Detect which cell encompasses the target text, then output its (x, y) center coordinate. 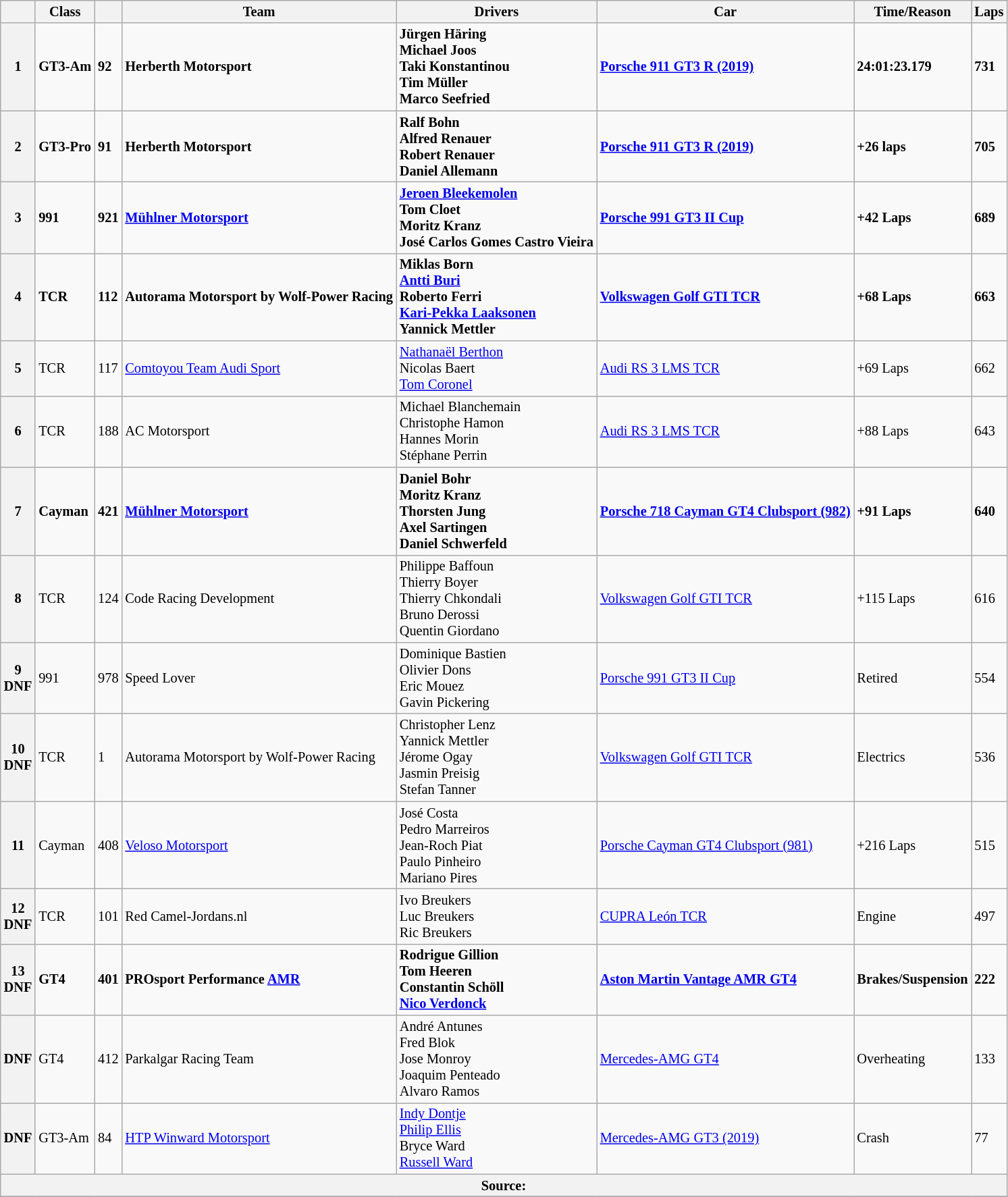
AC Motorsport (259, 431)
9DNF (18, 678)
11 (18, 845)
Drivers (497, 11)
Aston Martin Vantage AMR GT4 (725, 980)
101 (108, 916)
705 (988, 147)
Electrics (913, 757)
+68 Laps (913, 297)
731 (988, 67)
+115 Laps (913, 599)
222 (988, 980)
2 (18, 147)
André Antunes Fred Blok Jose Monroy Joaquim Penteado Alvaro Ramos (497, 1059)
Overheating (913, 1059)
José Costa Pedro Marreiros Jean-Roch Piat Paulo Pinheiro Mariano Pires (497, 845)
Dominique Bastien Olivier Dons Eric Mouez Gavin Pickering (497, 678)
+69 Laps (913, 369)
77 (988, 1138)
13DNF (18, 980)
978 (108, 678)
+88 Laps (913, 431)
133 (988, 1059)
Class (65, 11)
Indy Dontje Philip Ellis Bryce Ward Russell Ward (497, 1138)
515 (988, 845)
Mercedes-AMG GT4 (725, 1059)
Porsche 718 Cayman GT4 Clubsport (982) (725, 511)
117 (108, 369)
Comtoyou Team Audi Sport (259, 369)
Veloso Motorsport (259, 845)
Daniel Bohr Moritz Kranz Thorsten Jung Axel Sartingen Daniel Schwerfeld (497, 511)
Christopher Lenz Yannick Mettler Jérome Ogay Jasmin Preisig Stefan Tanner (497, 757)
616 (988, 599)
Crash (913, 1138)
412 (108, 1059)
124 (108, 599)
Retired (913, 678)
Philippe Baffoun Thierry Boyer Thierry Chkondali Bruno Derossi Quentin Giordano (497, 599)
7 (18, 511)
Jürgen Häring Michael Joos Taki Konstantinou Tim Müller Marco Seefried (497, 67)
+26 laps (913, 147)
640 (988, 511)
+216 Laps (913, 845)
Miklas Born Antti Buri Roberto Ferri Kari-Pekka Laaksonen Yannick Mettler (497, 297)
GT3-Pro (65, 147)
408 (108, 845)
CUPRA León TCR (725, 916)
91 (108, 147)
6 (18, 431)
Nathanaël Berthon Nicolas Baert Tom Coronel (497, 369)
663 (988, 297)
Ivo Breukers Luc Breukers Ric Breukers (497, 916)
554 (988, 678)
Engine (913, 916)
84 (108, 1138)
689 (988, 217)
Red Camel-Jordans.nl (259, 916)
Code Racing Development (259, 599)
HTP Winward Motorsport (259, 1138)
188 (108, 431)
662 (988, 369)
Brakes/Suspension (913, 980)
Jeroen Bleekemolen Tom Cloet Moritz Kranz José Carlos Gomes Castro Vieira (497, 217)
3 (18, 217)
Laps (988, 11)
10DNF (18, 757)
5 (18, 369)
Time/Reason (913, 11)
421 (108, 511)
+91 Laps (913, 511)
Speed Lover (259, 678)
643 (988, 431)
921 (108, 217)
4 (18, 297)
Rodrigue Gillion Tom Heeren Constantin Schöll Nico Verdonck (497, 980)
8 (18, 599)
Team (259, 11)
112 (108, 297)
12DNF (18, 916)
Porsche Cayman GT4 Clubsport (981) (725, 845)
497 (988, 916)
536 (988, 757)
PROsport Performance AMR (259, 980)
Ralf Bohn Alfred Renauer Robert Renauer Daniel Allemann (497, 147)
Parkalgar Racing Team (259, 1059)
Car (725, 11)
92 (108, 67)
Mercedes-AMG GT3 (2019) (725, 1138)
24:01:23.179 (913, 67)
Michael Blanchemain Christophe Hamon Hannes Morin Stéphane Perrin (497, 431)
+42 Laps (913, 217)
401 (108, 980)
Source: (504, 1186)
